Identify which cell holds the provided text, then report its (x, y) central coordinate. 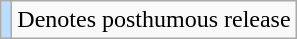
Denotes posthumous release (154, 20)
